From the cell containing the given text, extract its center point as [X, Y] coordinate. 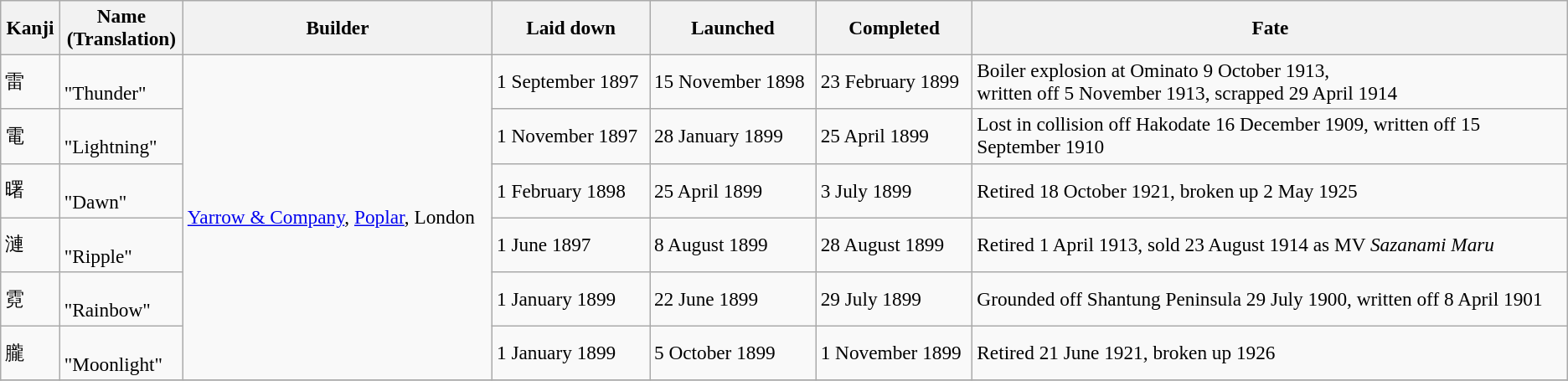
Lost in collision off Hakodate 16 December 1909, written off 15 September 1910 [1270, 136]
28 January 1899 [734, 136]
雷 [30, 82]
1 November 1899 [895, 353]
3 July 1899 [895, 191]
"Moonlight" [121, 353]
28 August 1899 [895, 245]
15 November 1898 [734, 82]
Retired 18 October 1921, broken up 2 May 1925 [1270, 191]
Yarrow & Company, Poplar, London [337, 218]
Laid down [571, 27]
"Ripple" [121, 245]
Grounded off Shantung Peninsula 29 July 1900, written off 8 April 1901 [1270, 298]
8 August 1899 [734, 245]
Builder [337, 27]
"Lightning" [121, 136]
Kanji [30, 27]
1 June 1897 [571, 245]
"Thunder" [121, 82]
Completed [895, 27]
Name(Translation) [121, 27]
1 September 1897 [571, 82]
Launched [734, 27]
曙 [30, 191]
朧 [30, 353]
"Rainbow" [121, 298]
23 February 1899 [895, 82]
22 June 1899 [734, 298]
漣 [30, 245]
1 November 1897 [571, 136]
"Dawn" [121, 191]
Retired 21 June 1921, broken up 1926 [1270, 353]
霓 [30, 298]
Retired 1 April 1913, sold 23 August 1914 as MV Sazanami Maru [1270, 245]
5 October 1899 [734, 353]
1 February 1898 [571, 191]
29 July 1899 [895, 298]
Boiler explosion at Ominato 9 October 1913,written off 5 November 1913, scrapped 29 April 1914 [1270, 82]
Fate [1270, 27]
電 [30, 136]
